Detect which cell encompasses the target text, then output its [x, y] center coordinate. 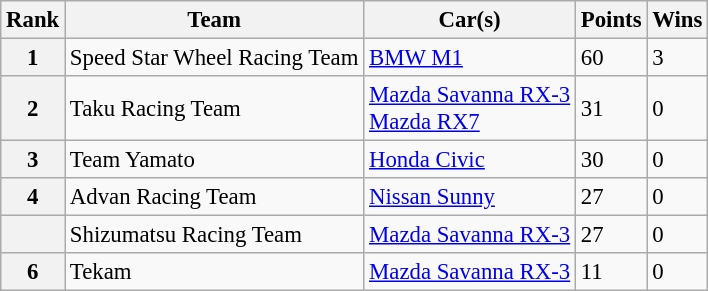
Mazda Savanna RX-3Mazda RX7 [470, 108]
Advan Racing Team [214, 197]
Nissan Sunny [470, 197]
1 [33, 58]
Points [612, 20]
Wins [678, 20]
Honda Civic [470, 160]
31 [612, 108]
2 [33, 108]
Car(s) [470, 20]
30 [612, 160]
BMW M1 [470, 58]
Team Yamato [214, 160]
Taku Racing Team [214, 108]
4 [33, 197]
Team [214, 20]
60 [612, 58]
Rank [33, 20]
Speed Star Wheel Racing Team [214, 58]
Mazda Savanna RX-3 [470, 235]
Shizumatsu Racing Team [214, 235]
